Return (x, y) of the center of cell containing provided text 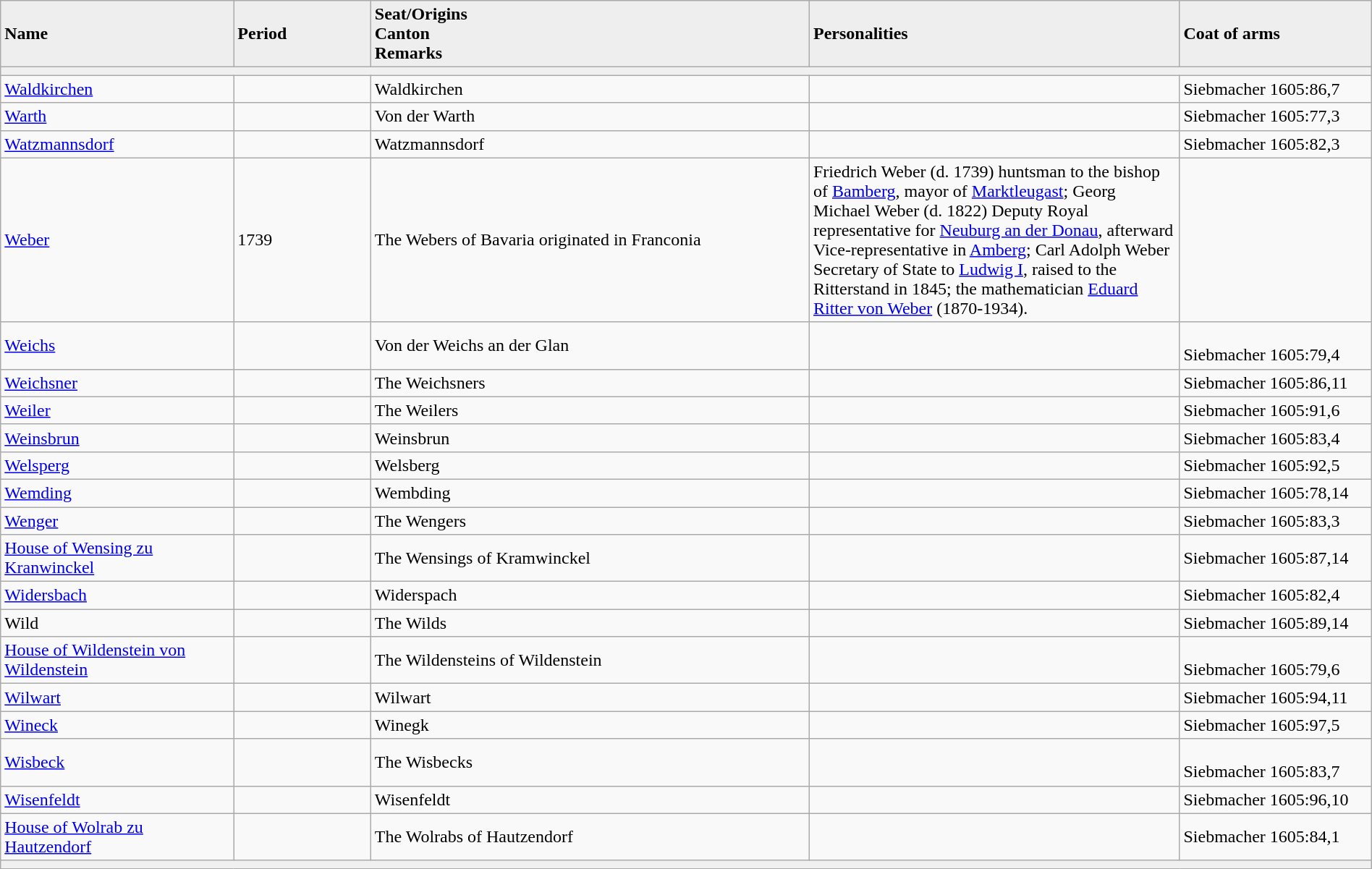
Wisbeck (117, 763)
Siebmacher 1605:83,4 (1275, 438)
Von der Weichs an der Glan (590, 346)
Warth (117, 116)
The Wengers (590, 520)
House of Wolrab zu Hautzendorf (117, 836)
Siebmacher 1605:83,3 (1275, 520)
Coat of arms (1275, 34)
Seat/Origins Canton Remarks (590, 34)
Siebmacher 1605:89,14 (1275, 623)
House of Wildenstein von Wildenstein (117, 660)
Siebmacher 1605:97,5 (1275, 725)
Period (302, 34)
Siebmacher 1605:86,7 (1275, 89)
Siebmacher 1605:92,5 (1275, 465)
Siebmacher 1605:96,10 (1275, 800)
Siebmacher 1605:91,6 (1275, 410)
The Wisbecks (590, 763)
Welsperg (117, 465)
Von der Warth (590, 116)
Wemding (117, 493)
House of Wensing zu Kranwinckel (117, 559)
Siebmacher 1605:82,4 (1275, 595)
Siebmacher 1605:86,11 (1275, 383)
Winegk (590, 725)
The Wensings of Kramwinckel (590, 559)
Siebmacher 1605:82,3 (1275, 144)
Siebmacher 1605:94,11 (1275, 698)
Weichs (117, 346)
Widersbach (117, 595)
The Weilers (590, 410)
Personalities (994, 34)
Wild (117, 623)
Siebmacher 1605:79,4 (1275, 346)
Wineck (117, 725)
Siebmacher 1605:83,7 (1275, 763)
Siebmacher 1605:77,3 (1275, 116)
Weber (117, 240)
Siebmacher 1605:78,14 (1275, 493)
Siebmacher 1605:79,6 (1275, 660)
Weiler (117, 410)
Wenger (117, 520)
Widerspach (590, 595)
Weichsner (117, 383)
The Weichsners (590, 383)
The Wilds (590, 623)
The Wildensteins of Wildenstein (590, 660)
Siebmacher 1605:87,14 (1275, 559)
The Wolrabs of Hautzendorf (590, 836)
1739 (302, 240)
Siebmacher 1605:84,1 (1275, 836)
Welsberg (590, 465)
Wembding (590, 493)
The Webers of Bavaria originated in Franconia (590, 240)
Name (117, 34)
